Provide the (X, Y) coordinate of the cell's center where the given text is located.  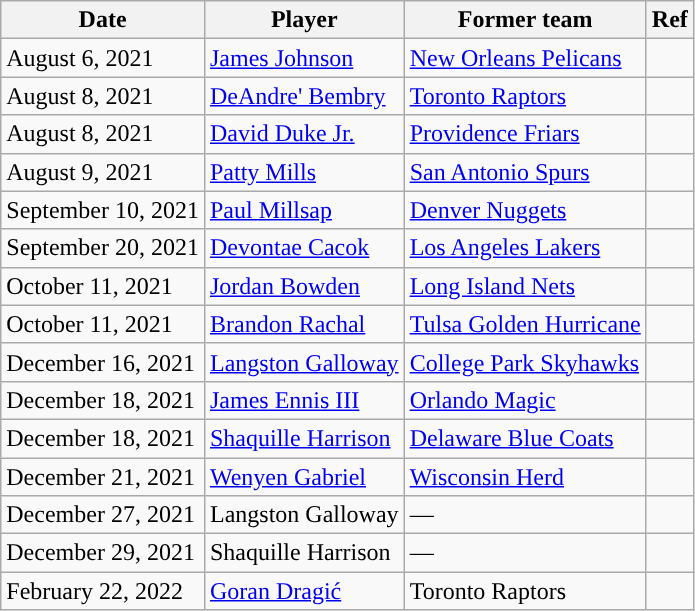
December 29, 2021 (103, 553)
Jordan Bowden (304, 286)
Ref (670, 20)
Denver Nuggets (525, 210)
Delaware Blue Coats (525, 438)
Los Angeles Lakers (525, 248)
David Duke Jr. (304, 134)
James Johnson (304, 58)
Orlando Magic (525, 400)
August 6, 2021 (103, 58)
Tulsa Golden Hurricane (525, 324)
James Ennis III (304, 400)
Providence Friars (525, 134)
December 27, 2021 (103, 515)
December 16, 2021 (103, 362)
San Antonio Spurs (525, 172)
Devontae Cacok (304, 248)
February 22, 2022 (103, 591)
Date (103, 20)
DeAndre' Bembry (304, 96)
Goran Dragić (304, 591)
Wenyen Gabriel (304, 477)
New Orleans Pelicans (525, 58)
Paul Millsap (304, 210)
Long Island Nets (525, 286)
August 9, 2021 (103, 172)
December 21, 2021 (103, 477)
Former team (525, 20)
College Park Skyhawks (525, 362)
September 10, 2021 (103, 210)
Player (304, 20)
Patty Mills (304, 172)
September 20, 2021 (103, 248)
Brandon Rachal (304, 324)
Wisconsin Herd (525, 477)
